Find where the given text appears and provide that cell's center as (x, y) coordinate. 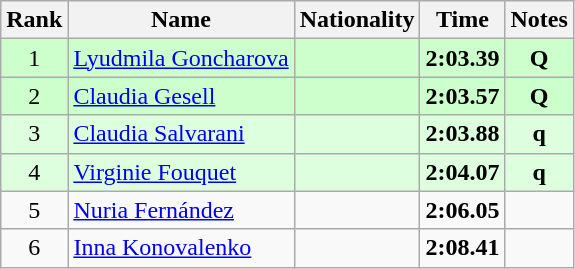
2:03.57 (462, 96)
6 (34, 248)
2:04.07 (462, 172)
Lyudmila Goncharova (181, 58)
Name (181, 20)
2:08.41 (462, 248)
4 (34, 172)
2:03.88 (462, 134)
Virginie Fouquet (181, 172)
2 (34, 96)
Notes (539, 20)
Inna Konovalenko (181, 248)
Claudia Salvarani (181, 134)
3 (34, 134)
Nationality (357, 20)
2:03.39 (462, 58)
Claudia Gesell (181, 96)
Time (462, 20)
1 (34, 58)
5 (34, 210)
Rank (34, 20)
Nuria Fernández (181, 210)
2:06.05 (462, 210)
